Provide the [x, y] coordinate of the cell's center where the given text is located.  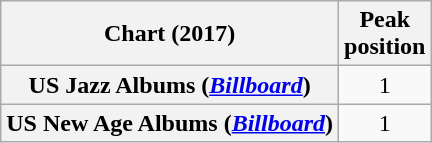
US New Age Albums (Billboard) [170, 123]
Peakposition [385, 34]
Chart (2017) [170, 34]
US Jazz Albums (Billboard) [170, 85]
